Capture the cell that displays the provided text and extract its (x, y) central coordinate. 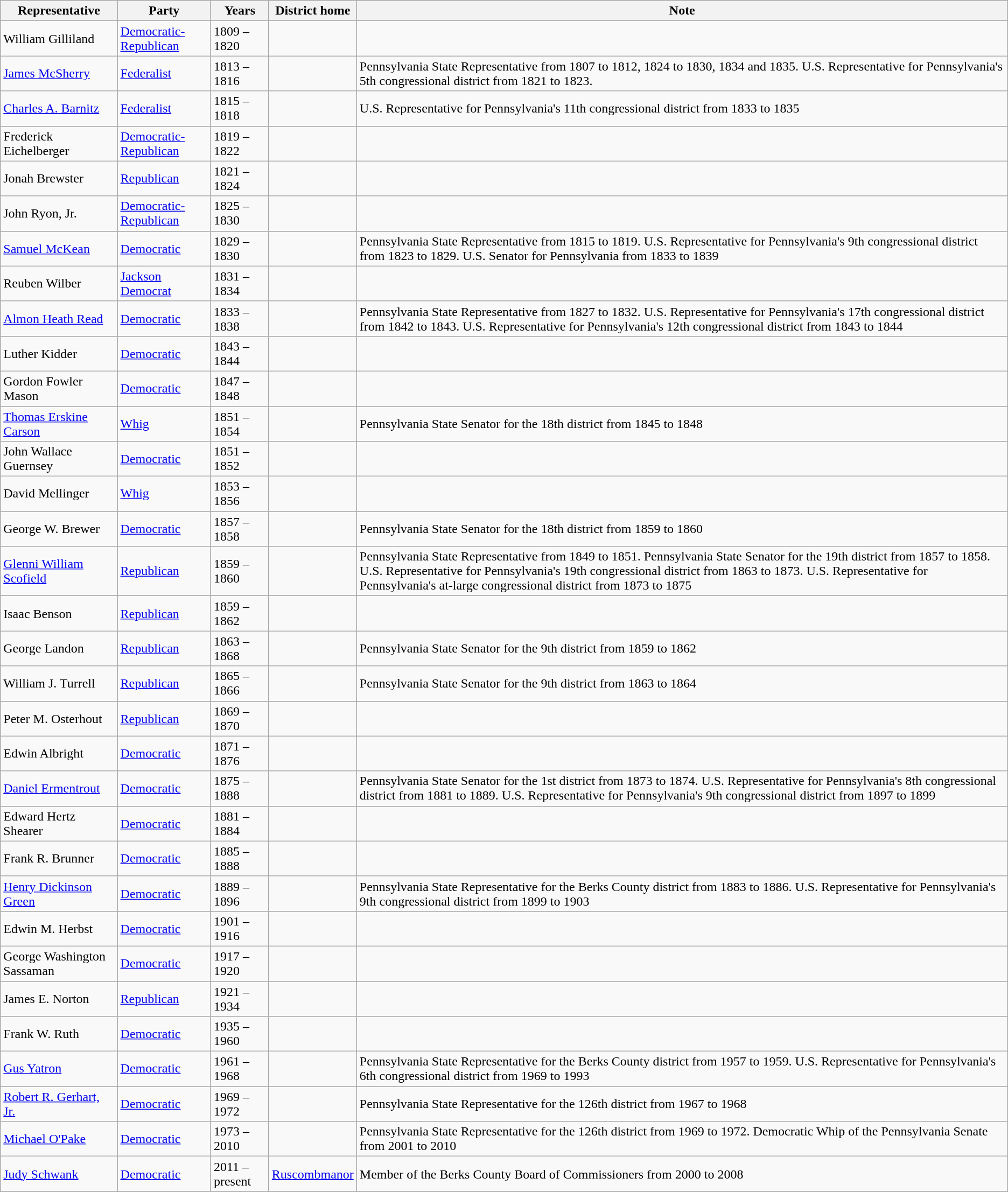
1843 – 1844 (240, 353)
1831 – 1834 (240, 283)
1871 – 1876 (240, 754)
1829 – 1830 (240, 249)
Pennsylvania State Senator for the 18th district from 1859 to 1860 (682, 529)
1847 – 1848 (240, 389)
1901 – 1916 (240, 928)
George Landon (59, 648)
1833 – 1838 (240, 319)
1875 – 1888 (240, 788)
Note (682, 11)
John Ryon, Jr. (59, 213)
1821 – 1824 (240, 179)
Daniel Ermentrout (59, 788)
Isaac Benson (59, 614)
Member of the Berks County Board of Commissioners from 2000 to 2008 (682, 1174)
Frank R. Brunner (59, 858)
1921 – 1934 (240, 998)
2011 – present (240, 1174)
Michael O'Pake (59, 1139)
Pennsylvania State Representative for the 126th district from 1969 to 1972. Democratic Whip of the Pennsylvania Senate from 2001 to 2010 (682, 1139)
1863 – 1868 (240, 648)
1969 – 1972 (240, 1104)
Gordon Fowler Mason (59, 389)
Pennsylvania State Senator for the 18th district from 1845 to 1848 (682, 423)
Gus Yatron (59, 1069)
Pennsylvania State Representative for the 126th district from 1967 to 1968 (682, 1104)
1859 – 1862 (240, 614)
Edward Hertz Shearer (59, 824)
Charles A. Barnitz (59, 109)
Thomas Erskine Carson (59, 423)
1885 – 1888 (240, 858)
Ruscombmanor (312, 1174)
George W. Brewer (59, 529)
1851 – 1852 (240, 459)
Pennsylvania State Senator for the 9th district from 1859 to 1862 (682, 648)
1859 – 1860 (240, 571)
William Gilliland (59, 39)
Glenni William Scofield (59, 571)
Jackson Democrat (164, 283)
Peter M. Osterhout (59, 718)
1809 – 1820 (240, 39)
Henry Dickinson Green (59, 894)
1865 – 1866 (240, 684)
1819 – 1822 (240, 143)
Almon Heath Read (59, 319)
1917 – 1920 (240, 964)
John Wallace Guernsey (59, 459)
1851 – 1854 (240, 423)
Reuben Wilber (59, 283)
Pennsylvania State Senator for the 9th district from 1863 to 1864 (682, 684)
Years (240, 11)
Judy Schwank (59, 1174)
Representative (59, 11)
Robert R. Gerhart, Jr. (59, 1104)
Edwin M. Herbst (59, 928)
1889 – 1896 (240, 894)
Frank W. Ruth (59, 1034)
U.S. Representative for Pennsylvania's 11th congressional district from 1833 to 1835 (682, 109)
1961 – 1968 (240, 1069)
Samuel McKean (59, 249)
1973 – 2010 (240, 1139)
David Mellinger (59, 494)
George Washington Sassaman (59, 964)
William J. Turrell (59, 684)
Frederick Eichelberger (59, 143)
Jonah Brewster (59, 179)
1857 – 1858 (240, 529)
1853 – 1856 (240, 494)
1815 – 1818 (240, 109)
District home (312, 11)
James E. Norton (59, 998)
1813 – 1816 (240, 73)
1869 – 1870 (240, 718)
1935 – 1960 (240, 1034)
James McSherry (59, 73)
1825 – 1830 (240, 213)
1881 – 1884 (240, 824)
Luther Kidder (59, 353)
Edwin Albright (59, 754)
Party (164, 11)
